Scan for the cell matching the given text and deliver its [x, y] coordinate at center. 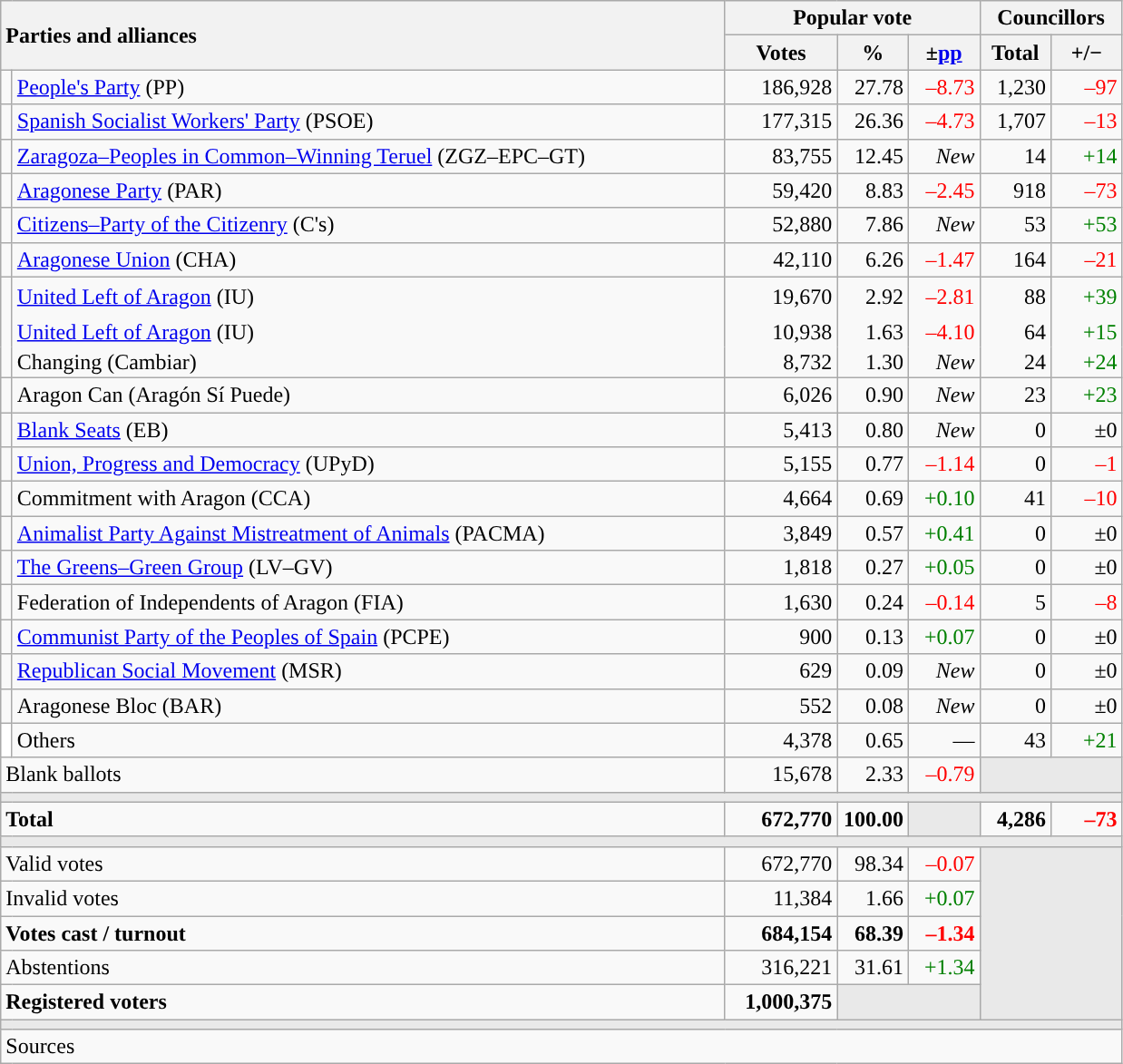
1.30 [873, 362]
5 [1016, 602]
+15 [1087, 332]
4,378 [781, 740]
0.09 [873, 671]
0.90 [873, 395]
Valid votes [363, 864]
Citizens–Party of the Citizenry (C's) [368, 225]
1,000,375 [781, 1002]
0.13 [873, 637]
1,630 [781, 602]
Spanish Socialist Workers' Party (PSOE) [368, 122]
+21 [1087, 740]
% [873, 53]
Parties and alliances [363, 35]
+14 [1087, 156]
52,880 [781, 225]
–1.34 [943, 933]
41 [1016, 499]
100.00 [873, 819]
+39 [1087, 296]
–1.14 [943, 464]
+24 [1087, 362]
4,286 [1016, 819]
Popular vote [853, 18]
59,420 [781, 190]
Animalist Party Against Mistreatment of Animals (PACMA) [368, 533]
Votes [781, 53]
26.36 [873, 122]
12.45 [873, 156]
+0.10 [943, 499]
1,230 [1016, 87]
2.33 [873, 775]
+23 [1087, 395]
4,664 [781, 499]
Aragonese Union (CHA) [368, 259]
1,707 [1016, 122]
Aragon Can (Aragón Sí Puede) [368, 395]
98.34 [873, 864]
Votes cast / turnout [363, 933]
629 [781, 671]
Abstentions [363, 968]
— [943, 740]
–97 [1087, 87]
–8 [1087, 602]
5,413 [781, 429]
–0.07 [943, 864]
Commitment with Aragon (CCA) [368, 499]
6.26 [873, 259]
The Greens–Green Group (LV–GV) [368, 568]
Republican Social Movement (MSR) [368, 671]
–4.73 [943, 122]
684,154 [781, 933]
5,155 [781, 464]
–0.14 [943, 602]
19,670 [781, 296]
10,938 [781, 332]
+53 [1087, 225]
Aragonese Party (PAR) [368, 190]
–2.81 [943, 296]
Federation of Independents of Aragon (FIA) [368, 602]
0.57 [873, 533]
–1.47 [943, 259]
Zaragoza–Peoples in Common–Winning Teruel (ZGZ–EPC–GT) [368, 156]
164 [1016, 259]
15,678 [781, 775]
27.78 [873, 87]
Communist Party of the Peoples of Spain (PCPE) [368, 637]
1,818 [781, 568]
23 [1016, 395]
2.92 [873, 296]
14 [1016, 156]
7.86 [873, 225]
53 [1016, 225]
–1 [1087, 464]
177,315 [781, 122]
0.27 [873, 568]
31.61 [873, 968]
6,026 [781, 395]
Councillors [1050, 18]
0.69 [873, 499]
552 [781, 706]
43 [1016, 740]
8.83 [873, 190]
Blank Seats (EB) [368, 429]
Blank ballots [363, 775]
3,849 [781, 533]
1.66 [873, 898]
0.08 [873, 706]
42,110 [781, 259]
0.24 [873, 602]
People's Party (PP) [368, 87]
83,755 [781, 156]
68.39 [873, 933]
0.65 [873, 740]
11,384 [781, 898]
–8.73 [943, 87]
88 [1016, 296]
–21 [1087, 259]
64 [1016, 332]
–13 [1087, 122]
0.77 [873, 464]
Aragonese Bloc (BAR) [368, 706]
Union, Progress and Democracy (UPyD) [368, 464]
900 [781, 637]
–4.10 [943, 332]
8,732 [781, 362]
–0.79 [943, 775]
Others [368, 740]
–10 [1087, 499]
1.63 [873, 332]
+/− [1087, 53]
316,221 [781, 968]
+1.34 [943, 968]
+0.41 [943, 533]
±pp [943, 53]
24 [1016, 362]
Registered voters [363, 1002]
Invalid votes [363, 898]
186,928 [781, 87]
–2.45 [943, 190]
Sources [561, 1047]
+0.05 [943, 568]
918 [1016, 190]
0.80 [873, 429]
Changing (Cambiar) [368, 362]
